Determine the [X, Y] coordinate at the center of the cell enclosing the given text.  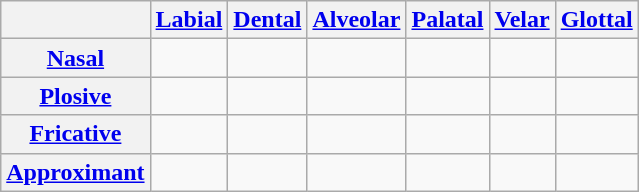
Labial [189, 20]
Velar [522, 20]
Palatal [448, 20]
Plosive [76, 96]
Glottal [596, 20]
Nasal [76, 58]
Alveolar [356, 20]
Fricative [76, 134]
Dental [268, 20]
Approximant [76, 172]
